Locate the cell with the specified text and output its [x, y] center coordinate. 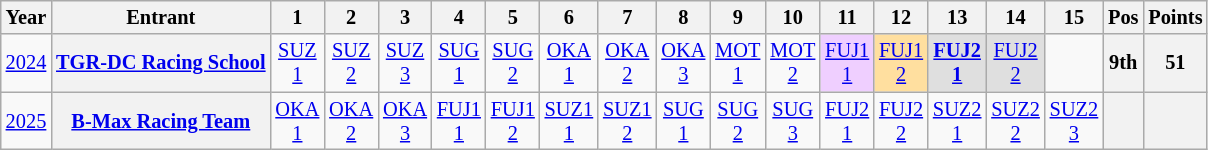
1 [297, 17]
6 [569, 17]
SUZ22 [1015, 121]
Pos [1123, 17]
MOT1 [738, 63]
SUZ21 [957, 121]
SUZ3 [405, 63]
SUZ2 [351, 63]
7 [627, 17]
2024 [26, 63]
Points [1175, 17]
2025 [26, 121]
9th [1123, 63]
SUZ12 [627, 121]
4 [459, 17]
5 [513, 17]
SUG3 [792, 121]
TGR-DC Racing School [160, 63]
MOT2 [792, 63]
8 [683, 17]
Entrant [160, 17]
11 [847, 17]
13 [957, 17]
10 [792, 17]
14 [1015, 17]
9 [738, 17]
51 [1175, 63]
12 [901, 17]
2 [351, 17]
B-Max Racing Team [160, 121]
Year [26, 17]
15 [1074, 17]
3 [405, 17]
SUZ11 [569, 121]
SUZ1 [297, 63]
SUZ23 [1074, 121]
